Capture the cell that displays the provided text and extract its (x, y) central coordinate. 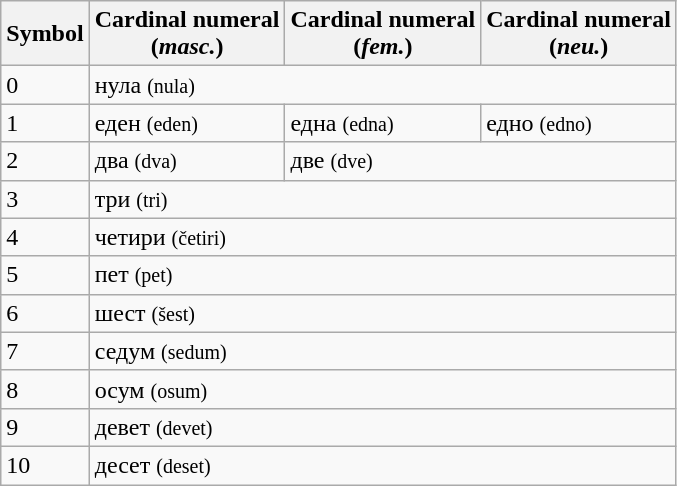
3 (45, 199)
осум (osum) (382, 389)
Cardinal numeral (masc.) (187, 34)
две (dve) (481, 161)
1 (45, 123)
Symbol (45, 34)
шест (šest) (382, 313)
2 (45, 161)
три (tri) (382, 199)
четири (četiri) (382, 237)
два (dva) (187, 161)
10 (45, 465)
8 (45, 389)
6 (45, 313)
седум (sedum) (382, 351)
една (edna) (383, 123)
Cardinal numeral (fem.) (383, 34)
4 (45, 237)
9 (45, 427)
девет (devet) (382, 427)
нула (nula) (382, 85)
Cardinal numeral (neu.) (579, 34)
7 (45, 351)
едно (edno) (579, 123)
еден (eden) (187, 123)
0 (45, 85)
5 (45, 275)
пет (pet) (382, 275)
десет (deset) (382, 465)
